Search for the cell housing the specified text and yield its [x, y] center coordinate. 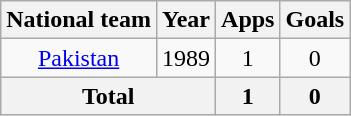
Pakistan [79, 58]
Goals [315, 20]
National team [79, 20]
1989 [186, 58]
Apps [248, 20]
Total [108, 96]
Year [186, 20]
